Detect which cell encompasses the target text, then output its (x, y) center coordinate. 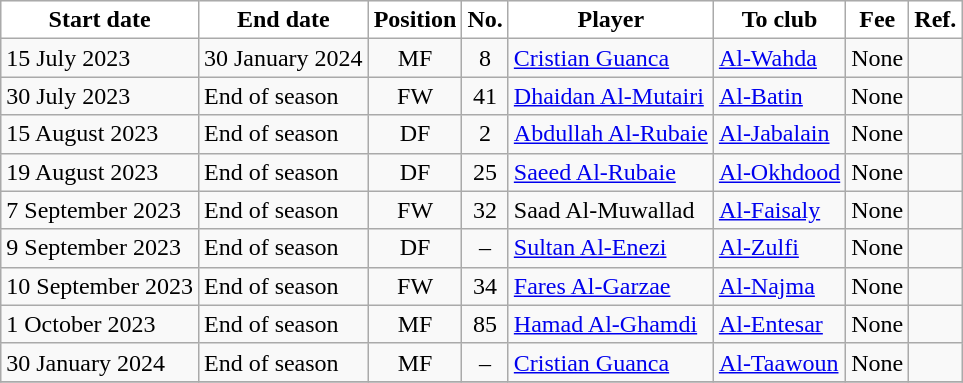
Saad Al-Muwallad (610, 210)
8 (485, 58)
34 (485, 286)
Al-Faisaly (779, 210)
1 October 2023 (100, 324)
Al-Najma (779, 286)
End date (283, 20)
32 (485, 210)
7 September 2023 (100, 210)
Start date (100, 20)
Al-Okhdood (779, 172)
30 July 2023 (100, 96)
Sultan Al-Enezi (610, 248)
9 September 2023 (100, 248)
19 August 2023 (100, 172)
Al-Batin (779, 96)
Al-Taawoun (779, 362)
Al-Entesar (779, 324)
15 August 2023 (100, 134)
Fee (878, 20)
To club (779, 20)
Al-Jabalain (779, 134)
Position (415, 20)
Abdullah Al-Rubaie (610, 134)
Hamad Al-Ghamdi (610, 324)
41 (485, 96)
85 (485, 324)
10 September 2023 (100, 286)
Ref. (936, 20)
Al-Zulfi (779, 248)
Dhaidan Al-Mutairi (610, 96)
25 (485, 172)
Player (610, 20)
Saeed Al-Rubaie (610, 172)
Al-Wahda (779, 58)
No. (485, 20)
Fares Al-Garzae (610, 286)
15 July 2023 (100, 58)
2 (485, 134)
